Return [X, Y] of the center of cell containing provided text 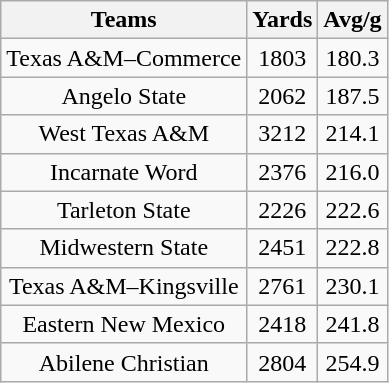
2226 [282, 210]
2418 [282, 324]
187.5 [352, 96]
2761 [282, 286]
Eastern New Mexico [124, 324]
Texas A&M–Kingsville [124, 286]
2062 [282, 96]
254.9 [352, 362]
222.8 [352, 248]
West Texas A&M [124, 134]
2804 [282, 362]
Tarleton State [124, 210]
Yards [282, 20]
2376 [282, 172]
222.6 [352, 210]
Midwestern State [124, 248]
216.0 [352, 172]
230.1 [352, 286]
Avg/g [352, 20]
Teams [124, 20]
3212 [282, 134]
Angelo State [124, 96]
180.3 [352, 58]
Abilene Christian [124, 362]
Incarnate Word [124, 172]
241.8 [352, 324]
1803 [282, 58]
214.1 [352, 134]
Texas A&M–Commerce [124, 58]
2451 [282, 248]
